Determine the (x, y) coordinate at the center of the cell enclosing the given text.  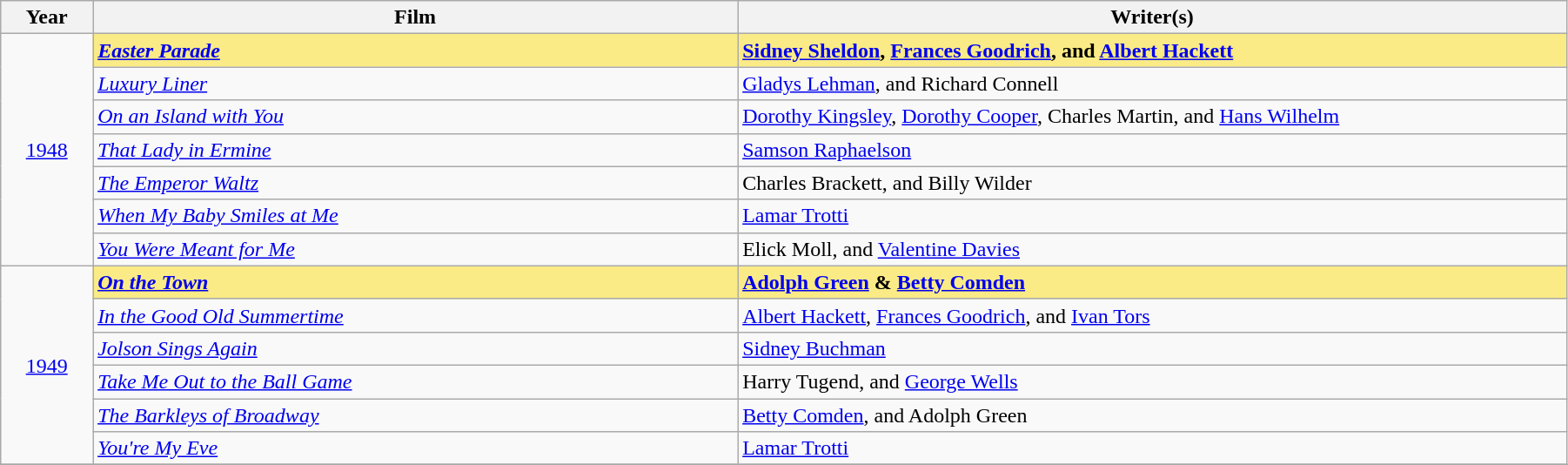
Take Me Out to the Ball Game (416, 381)
Jolson Sings Again (416, 348)
Samson Raphaelson (1152, 150)
Elick Moll, and Valentine Davies (1152, 249)
On the Town (416, 282)
Easter Parade (416, 51)
Adolph Green & Betty Comden (1152, 282)
Luxury Liner (416, 84)
Film (416, 17)
You're My Eve (416, 448)
Sidney Buchman (1152, 348)
Writer(s) (1152, 17)
Charles Brackett, and Billy Wilder (1152, 183)
The Barkleys of Broadway (416, 415)
When My Baby Smiles at Me (416, 216)
Dorothy Kingsley, Dorothy Cooper, Charles Martin, and Hans Wilhelm (1152, 117)
The Emperor Waltz (416, 183)
Year (47, 17)
On an Island with You (416, 117)
Gladys Lehman, and Richard Connell (1152, 84)
Betty Comden, and Adolph Green (1152, 415)
Sidney Sheldon, Frances Goodrich, and Albert Hackett (1152, 51)
That Lady in Ermine (416, 150)
Albert Hackett, Frances Goodrich, and Ivan Tors (1152, 315)
Harry Tugend, and George Wells (1152, 381)
1948 (47, 150)
You Were Meant for Me (416, 249)
1949 (47, 365)
In the Good Old Summertime (416, 315)
